Return (x, y) of the center of cell containing provided text 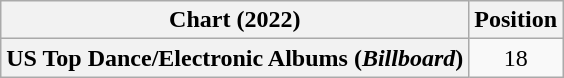
Position (516, 20)
Chart (2022) (235, 20)
US Top Dance/Electronic Albums (Billboard) (235, 58)
18 (516, 58)
